Pinpoint the cell where the given text exists, returning its (X, Y) midpoint coordinate. 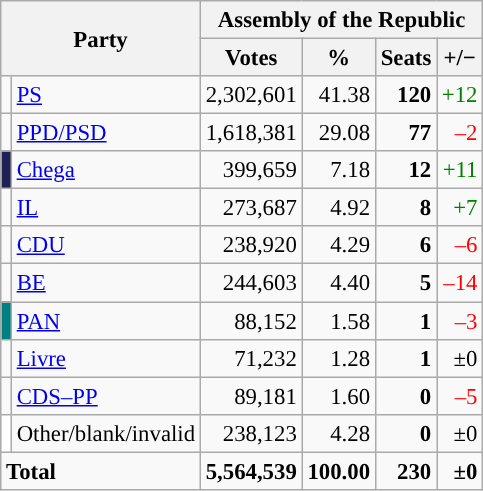
120 (406, 95)
+7 (460, 208)
2,302,601 (251, 95)
–5 (460, 396)
29.08 (338, 133)
4.92 (338, 208)
399,659 (251, 170)
–6 (460, 245)
–3 (460, 321)
244,603 (251, 283)
77 (406, 133)
100.00 (338, 471)
Livre (106, 358)
12 (406, 170)
4.40 (338, 283)
PPD/PSD (106, 133)
41.38 (338, 95)
Votes (251, 58)
230 (406, 471)
–2 (460, 133)
+/− (460, 58)
7.18 (338, 170)
Chega (106, 170)
8 (406, 208)
6 (406, 245)
238,123 (251, 433)
BE (106, 283)
Assembly of the Republic (341, 20)
1,618,381 (251, 133)
1.28 (338, 358)
71,232 (251, 358)
5,564,539 (251, 471)
4.29 (338, 245)
4.28 (338, 433)
PAN (106, 321)
PS (106, 95)
5 (406, 283)
IL (106, 208)
CDS–PP (106, 396)
Seats (406, 58)
1.60 (338, 396)
CDU (106, 245)
238,920 (251, 245)
+12 (460, 95)
Other/blank/invalid (106, 433)
Party (101, 38)
89,181 (251, 396)
Total (101, 471)
273,687 (251, 208)
+11 (460, 170)
88,152 (251, 321)
% (338, 58)
–14 (460, 283)
1.58 (338, 321)
